Output the [x, y] coordinate of the center of the cell containing the given text.  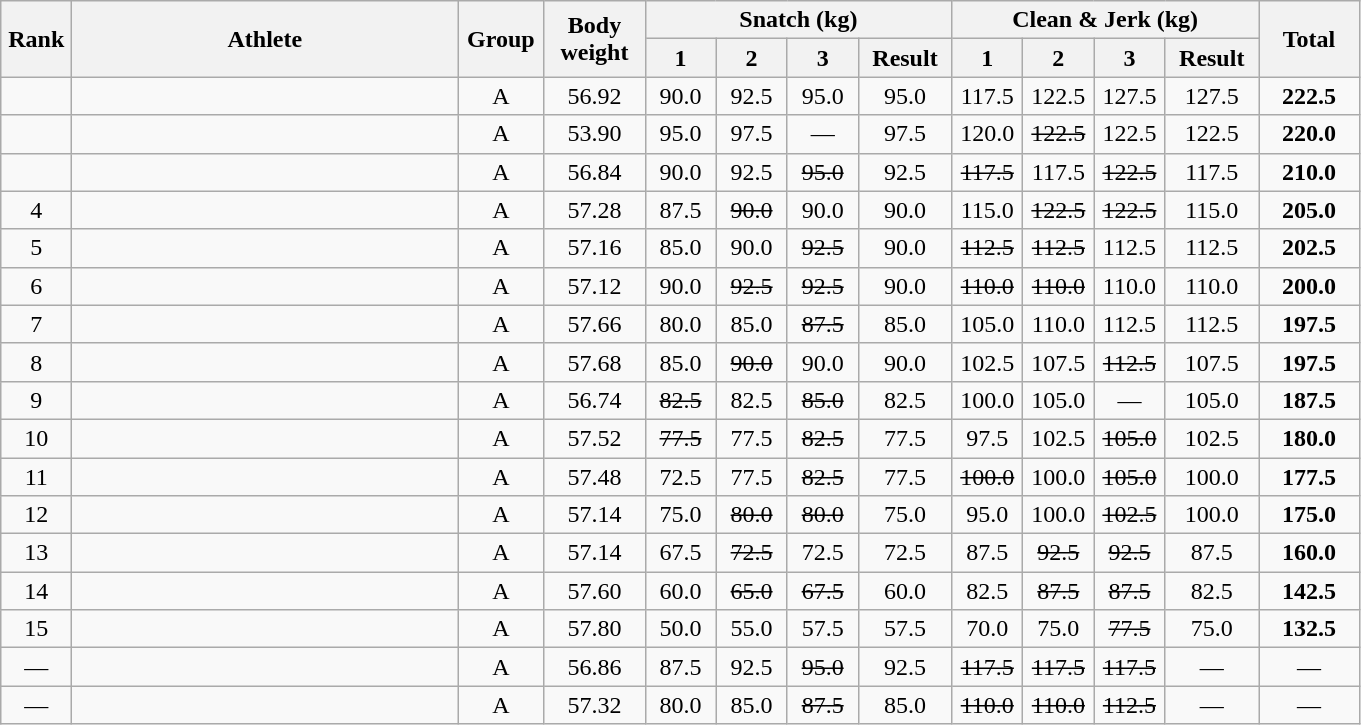
50.0 [680, 629]
8 [36, 362]
57.12 [594, 286]
220.0 [1308, 134]
Athlete [265, 39]
12 [36, 515]
57.32 [594, 705]
9 [36, 400]
5 [36, 248]
57.52 [594, 438]
Body weight [594, 39]
57.80 [594, 629]
177.5 [1308, 477]
210.0 [1308, 172]
57.60 [594, 591]
Total [1308, 39]
56.74 [594, 400]
10 [36, 438]
57.48 [594, 477]
56.92 [594, 96]
187.5 [1308, 400]
6 [36, 286]
57.68 [594, 362]
56.86 [594, 667]
57.16 [594, 248]
142.5 [1308, 591]
202.5 [1308, 248]
132.5 [1308, 629]
56.84 [594, 172]
65.0 [752, 591]
13 [36, 553]
Clean & Jerk (kg) [1106, 20]
57.66 [594, 324]
53.90 [594, 134]
180.0 [1308, 438]
200.0 [1308, 286]
55.0 [752, 629]
4 [36, 210]
205.0 [1308, 210]
14 [36, 591]
Group [501, 39]
15 [36, 629]
57.28 [594, 210]
11 [36, 477]
Snatch (kg) [798, 20]
175.0 [1308, 515]
222.5 [1308, 96]
120.0 [988, 134]
160.0 [1308, 553]
70.0 [988, 629]
Rank [36, 39]
7 [36, 324]
